Search for the cell housing the specified text and yield its (X, Y) center coordinate. 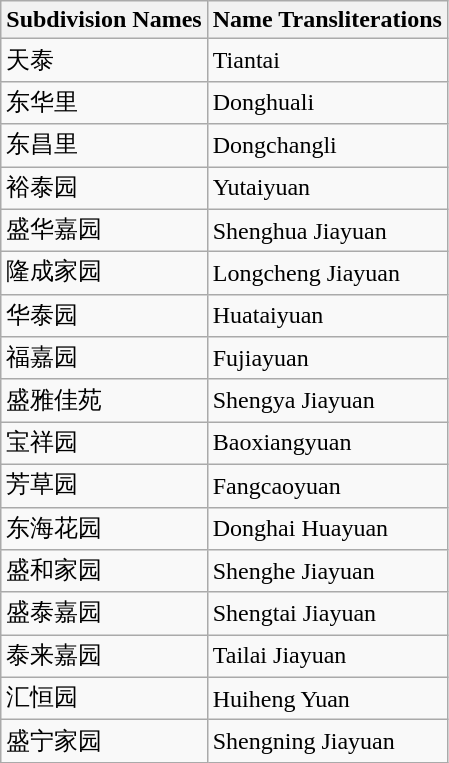
芳草园 (104, 486)
东昌里 (104, 146)
Huataiyuan (327, 316)
Donghuali (327, 102)
盛泰嘉园 (104, 614)
盛雅佳苑 (104, 400)
Dongchangli (327, 146)
盛宁家园 (104, 742)
Fangcaoyuan (327, 486)
Name Transliterations (327, 20)
东海花园 (104, 528)
Subdivision Names (104, 20)
泰来嘉园 (104, 656)
福嘉园 (104, 358)
Tiantai (327, 60)
Longcheng Jiayuan (327, 274)
裕泰园 (104, 188)
Donghai Huayuan (327, 528)
Yutaiyuan (327, 188)
Shenghe Jiayuan (327, 572)
Fujiayuan (327, 358)
盛华嘉园 (104, 230)
华泰园 (104, 316)
Shengya Jiayuan (327, 400)
天泰 (104, 60)
Tailai Jiayuan (327, 656)
Huiheng Yuan (327, 698)
Shengtai Jiayuan (327, 614)
宝祥园 (104, 444)
盛和家园 (104, 572)
汇恒园 (104, 698)
东华里 (104, 102)
Shengning Jiayuan (327, 742)
Baoxiangyuan (327, 444)
Shenghua Jiayuan (327, 230)
隆成家园 (104, 274)
